Find where the given text appears and provide that cell's center as [x, y] coordinate. 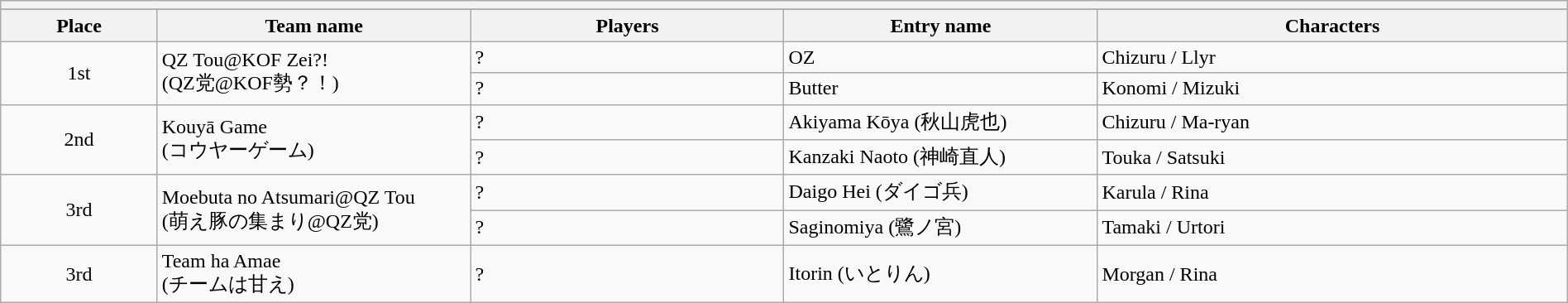
Chizuru / Llyr [1332, 57]
Moebuta no Atsumari@QZ Tou(萌え豚の集まり@QZ党) [314, 210]
Konomi / Mizuki [1332, 89]
Players [627, 26]
Characters [1332, 26]
Place [79, 26]
Kanzaki Naoto (神崎直人) [941, 157]
Entry name [941, 26]
Chizuru / Ma-ryan [1332, 123]
Butter [941, 89]
Saginomiya (鷺ノ宮) [941, 228]
Karula / Rina [1332, 192]
1st [79, 73]
Morgan / Rina [1332, 274]
Akiyama Kōya (秋山虎也) [941, 123]
Tamaki / Urtori [1332, 228]
QZ Tou@KOF Zei?!(QZ党@KOF勢？！) [314, 73]
Itorin (いとりん) [941, 274]
Daigo Hei (ダイゴ兵) [941, 192]
2nd [79, 139]
Kouyā Game(コウヤーゲーム) [314, 139]
OZ [941, 57]
Team name [314, 26]
Team ha Amae(チームは甘え) [314, 274]
Touka / Satsuki [1332, 157]
